Provide the [X, Y] coordinate of the cell's center where the given text is located.  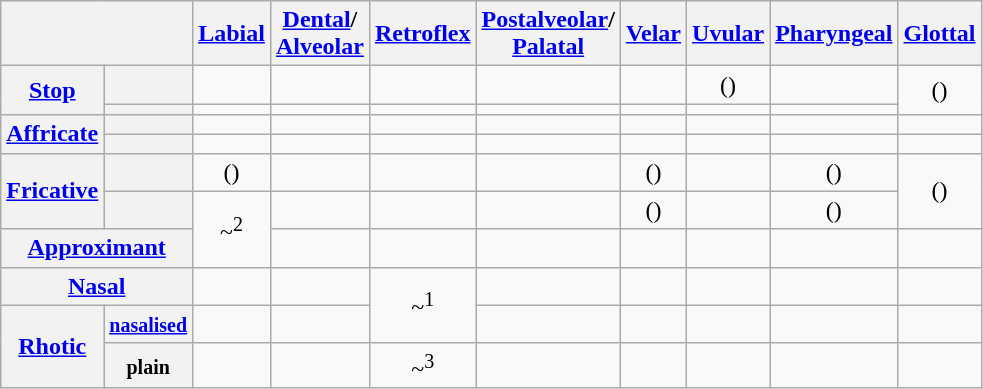
nasalised [148, 324]
Pharyngeal [834, 34]
Dental/Alveolar [320, 34]
Affricate [52, 134]
Labial [232, 34]
Velar [653, 34]
plain [148, 366]
Retroflex [422, 34]
Fricative [52, 191]
Rhotic [52, 346]
Stop [52, 90]
Uvular [728, 34]
~1 [422, 305]
Glottal [940, 34]
~3 [422, 366]
Approximant [97, 248]
Nasal [97, 286]
Postalveolar/Palatal [548, 34]
~2 [232, 229]
